From the cell containing the given text, extract its center point as (x, y) coordinate. 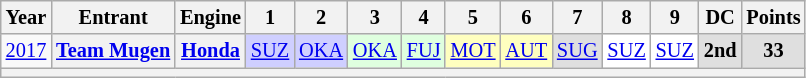
Engine (210, 17)
DC (720, 17)
6 (526, 17)
2 (321, 17)
2017 (26, 51)
8 (626, 17)
1 (270, 17)
33 (773, 51)
Team Mugen (113, 51)
Entrant (113, 17)
FUJ (424, 51)
AUT (526, 51)
Points (773, 17)
2nd (720, 51)
3 (375, 17)
7 (577, 17)
MOT (472, 51)
5 (472, 17)
Year (26, 17)
SUG (577, 51)
Honda (210, 51)
9 (675, 17)
4 (424, 17)
